Determine the [x, y] coordinate at the center of the cell enclosing the given text.  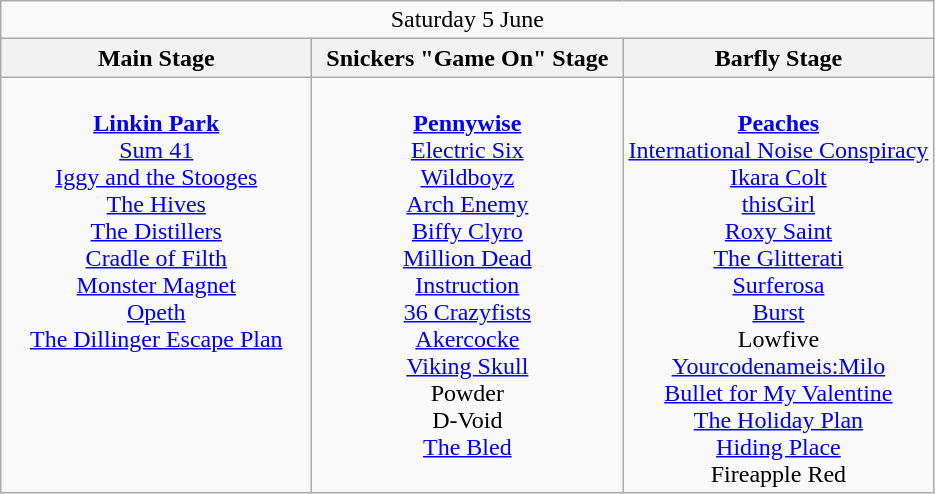
Snickers "Game On" Stage [468, 58]
Saturday 5 June [468, 20]
Main Stage [156, 58]
Linkin Park Sum 41 Iggy and the Stooges The Hives The Distillers Cradle of Filth Monster Magnet Opeth The Dillinger Escape Plan [156, 285]
Pennywise Electric Six Wildboyz Arch Enemy Biffy Clyro Million Dead Instruction 36 Crazyfists Akercocke Viking Skull Powder D-Void The Bled [468, 285]
Barfly Stage [778, 58]
